Locate the cell with the specified text and output its [x, y] center coordinate. 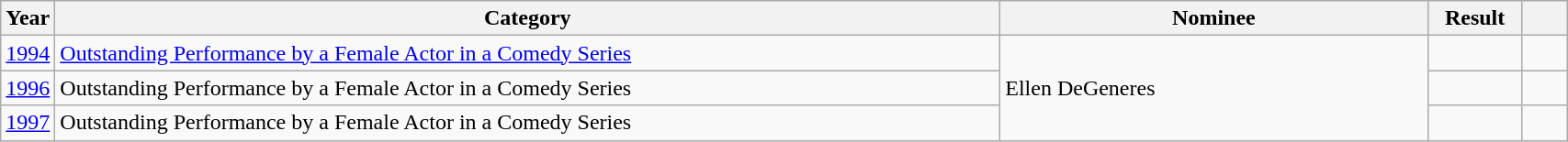
Ellen DeGeneres [1214, 88]
Year [28, 18]
1994 [28, 53]
Nominee [1214, 18]
Category [527, 18]
1996 [28, 88]
1997 [28, 123]
Result [1475, 18]
